Extract the [X, Y] coordinate from the center of the cell holding the provided text.  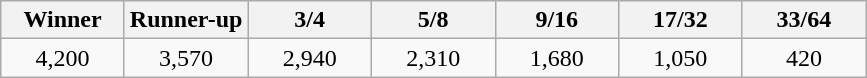
1,050 [681, 58]
3/4 [310, 20]
17/32 [681, 20]
2,310 [433, 58]
Winner [63, 20]
5/8 [433, 20]
4,200 [63, 58]
3,570 [186, 58]
420 [804, 58]
Runner-up [186, 20]
1,680 [557, 58]
9/16 [557, 20]
33/64 [804, 20]
2,940 [310, 58]
